Output the [x, y] coordinate of the center of the cell containing the given text.  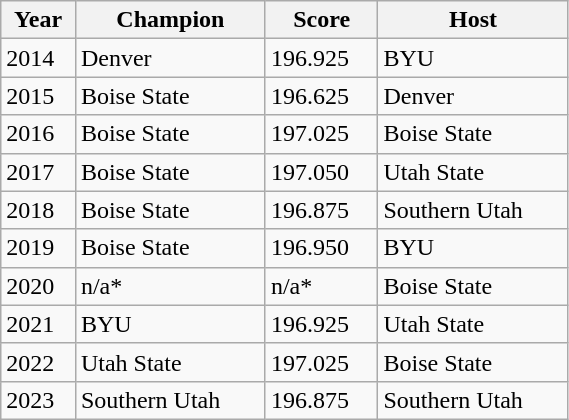
196.625 [322, 96]
2017 [38, 172]
197.050 [322, 172]
Score [322, 20]
Host [473, 20]
2019 [38, 248]
2021 [38, 324]
2018 [38, 210]
Champion [170, 20]
2023 [38, 400]
2014 [38, 58]
Year [38, 20]
2020 [38, 286]
196.950 [322, 248]
2015 [38, 96]
2016 [38, 134]
2022 [38, 362]
